Output the (x, y) coordinate of the center of the cell containing the given text.  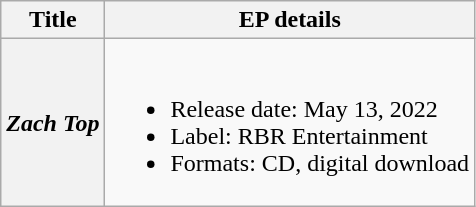
Release date: May 13, 2022Label: RBR EntertainmentFormats: CD, digital download (290, 122)
Zach Top (53, 122)
EP details (290, 20)
Title (53, 20)
